Identify which cell holds the provided text, then report its [X, Y] central coordinate. 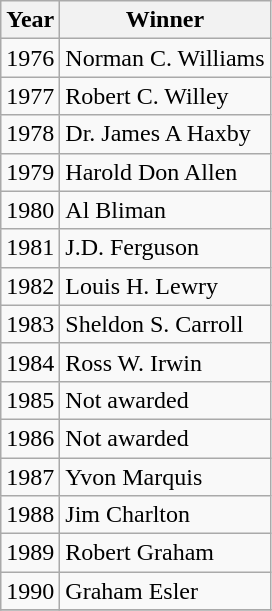
Dr. James A Haxby [165, 134]
1983 [30, 324]
1981 [30, 248]
Winner [165, 20]
1979 [30, 172]
1990 [30, 591]
Norman C. Williams [165, 58]
1982 [30, 286]
1987 [30, 477]
1988 [30, 515]
1985 [30, 400]
1986 [30, 438]
Sheldon S. Carroll [165, 324]
Harold Don Allen [165, 172]
1989 [30, 553]
Ross W. Irwin [165, 362]
Al Bliman [165, 210]
1980 [30, 210]
1977 [30, 96]
1976 [30, 58]
Louis H. Lewry [165, 286]
Year [30, 20]
J.D. Ferguson [165, 248]
Yvon Marquis [165, 477]
Robert Graham [165, 553]
Graham Esler [165, 591]
1984 [30, 362]
Robert C. Willey [165, 96]
Jim Charlton [165, 515]
1978 [30, 134]
